Provide the (x, y) coordinate of the cell's center where the given text is located.  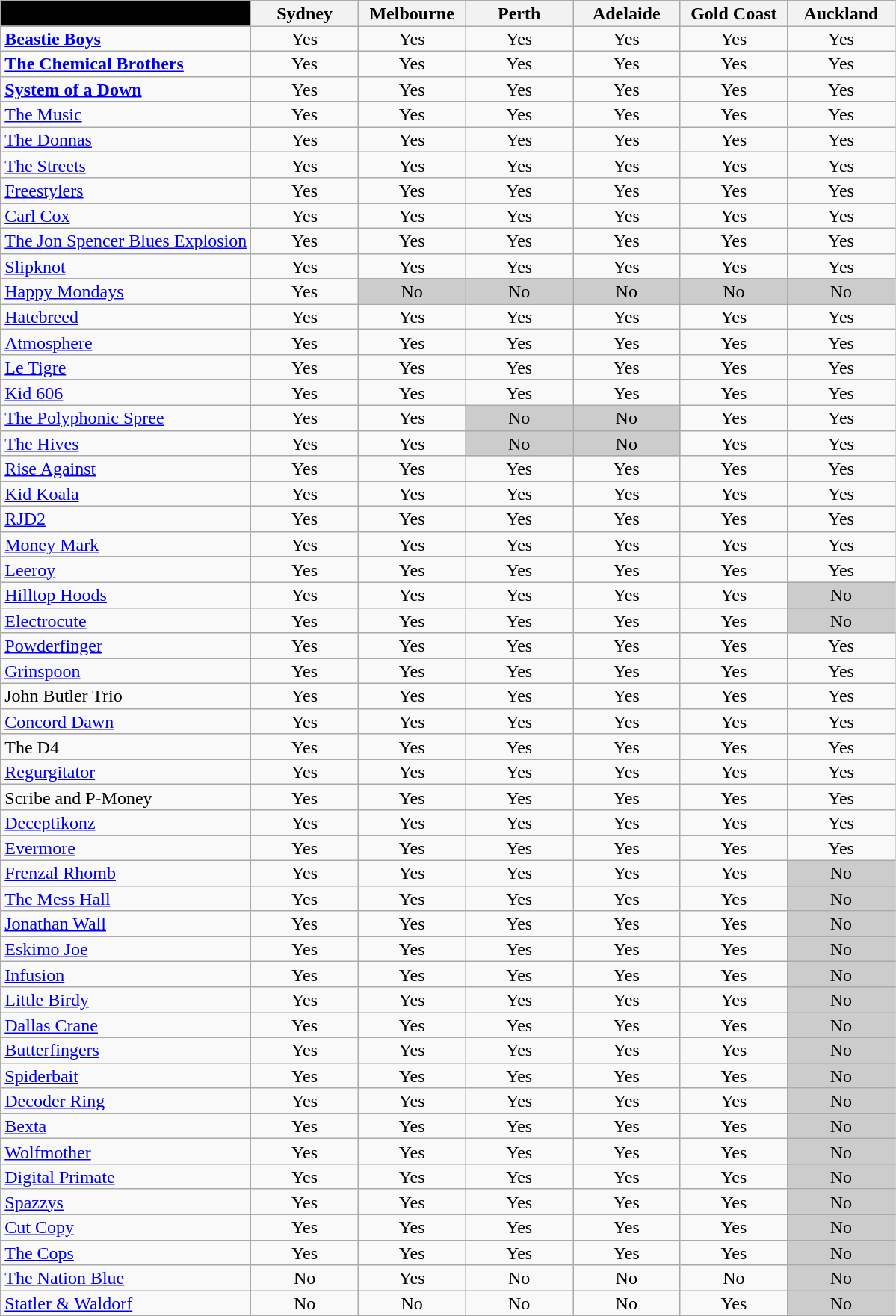
The D4 (126, 747)
Rise Against (126, 469)
Bexta (126, 1126)
Hilltop Hoods (126, 595)
The Streets (126, 165)
Eskimo Joe (126, 949)
Happy Mondays (126, 291)
Digital Primate (126, 1177)
Grinspoon (126, 671)
Freestylers (126, 191)
The Music (126, 114)
Atmosphere (126, 342)
John Butler Trio (126, 696)
The Donnas (126, 140)
Carl Cox (126, 216)
Infusion (126, 974)
Butterfingers (126, 1050)
Deceptikonz (126, 823)
Hatebreed (126, 317)
Gold Coast (734, 13)
Jonathan Wall (126, 924)
The Mess Hall (126, 898)
Kid 606 (126, 392)
Spazzys (126, 1202)
Evermore (126, 848)
Kid Koala (126, 494)
Auckland (841, 13)
Perth (519, 13)
Leeroy (126, 569)
Little Birdy (126, 1000)
Dallas Crane (126, 1025)
Melbourne (412, 13)
Slipknot (126, 266)
Beastie Boys (126, 39)
Frenzal Rhomb (126, 873)
Scribe and P-Money (126, 797)
The Jon Spencer Blues Explosion (126, 241)
Adelaide (626, 13)
Spiderbait (126, 1075)
The Cops (126, 1252)
Electrocute (126, 620)
The Hives (126, 443)
Concord Dawn (126, 721)
Regurgitator (126, 772)
The Chemical Brothers (126, 64)
Cut Copy (126, 1227)
The Polyphonic Spree (126, 418)
Decoder Ring (126, 1101)
Powderfinger (126, 646)
Statler & Waldorf (126, 1303)
The Nation Blue (126, 1278)
Le Tigre (126, 368)
Sydney (305, 13)
System of a Down (126, 89)
Wolfmother (126, 1152)
RJD2 (126, 519)
Money Mark (126, 544)
